Find where the given text appears and provide that cell's center as (X, Y) coordinate. 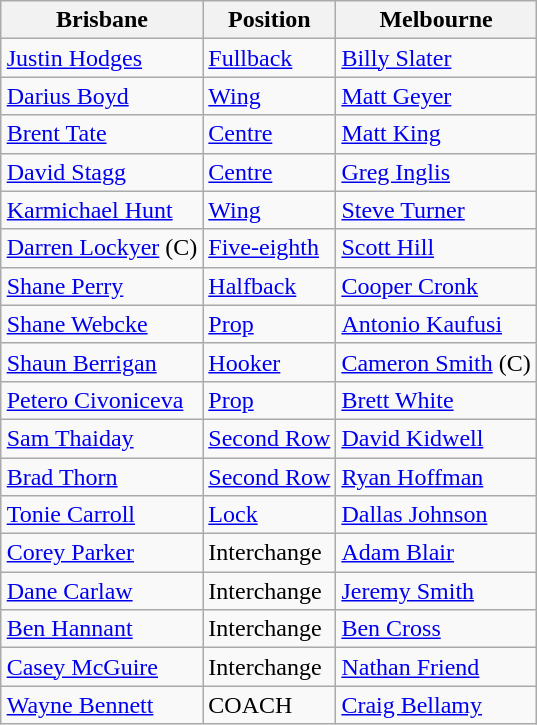
Shane Webcke (102, 324)
Casey McGuire (102, 667)
Darius Boyd (102, 96)
Matt King (436, 134)
COACH (270, 705)
Scott Hill (436, 248)
Billy Slater (436, 58)
Cooper Cronk (436, 286)
Darren Lockyer (C) (102, 248)
Petero Civoniceva (102, 400)
Brad Thorn (102, 477)
Tonie Carroll (102, 515)
Karmichael Hunt (102, 210)
Adam Blair (436, 553)
Cameron Smith (C) (436, 362)
Brent Tate (102, 134)
Jeremy Smith (436, 591)
Lock (270, 515)
Brisbane (102, 20)
Ben Cross (436, 629)
Dallas Johnson (436, 515)
Justin Hodges (102, 58)
Halfback (270, 286)
Ryan Hoffman (436, 477)
Melbourne (436, 20)
Position (270, 20)
Steve Turner (436, 210)
Fullback (270, 58)
Matt Geyer (436, 96)
Shaun Berrigan (102, 362)
Greg Inglis (436, 172)
Antonio Kaufusi (436, 324)
Ben Hannant (102, 629)
David Kidwell (436, 438)
Brett White (436, 400)
Craig Bellamy (436, 705)
Shane Perry (102, 286)
David Stagg (102, 172)
Hooker (270, 362)
Sam Thaiday (102, 438)
Five-eighth (270, 248)
Wayne Bennett (102, 705)
Nathan Friend (436, 667)
Corey Parker (102, 553)
Dane Carlaw (102, 591)
